Scan for the cell matching the given text and deliver its (x, y) coordinate at center. 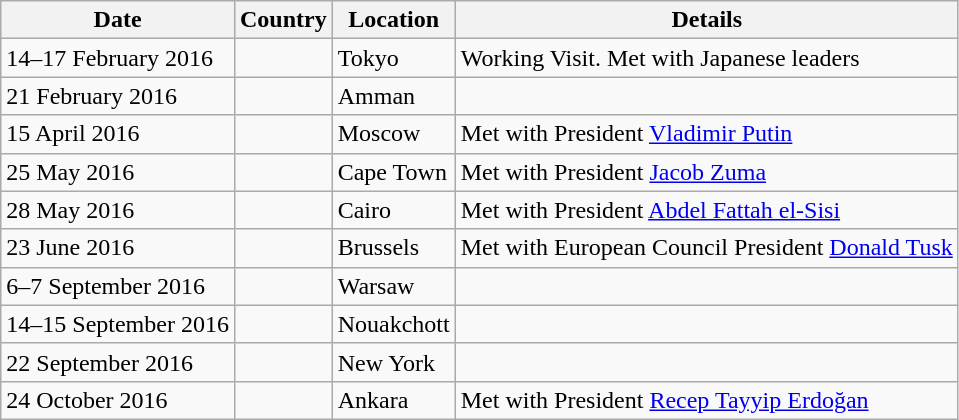
New York (394, 362)
Met with European Council President Donald Tusk (706, 248)
15 April 2016 (118, 134)
24 October 2016 (118, 400)
Met with President Vladimir Putin (706, 134)
Cape Town (394, 172)
Met with President Recep Tayyip Erdoğan (706, 400)
Date (118, 20)
Details (706, 20)
25 May 2016 (118, 172)
Brussels (394, 248)
Cairo (394, 210)
Moscow (394, 134)
Met with President Jacob Zuma (706, 172)
14–17 February 2016 (118, 58)
21 February 2016 (118, 96)
Warsaw (394, 286)
22 September 2016 (118, 362)
14–15 September 2016 (118, 324)
Amman (394, 96)
Working Visit. Met with Japanese leaders (706, 58)
Tokyo (394, 58)
Location (394, 20)
6–7 September 2016 (118, 286)
Nouakchott (394, 324)
Ankara (394, 400)
28 May 2016 (118, 210)
23 June 2016 (118, 248)
Country (283, 20)
Met with President Abdel Fattah el-Sisi (706, 210)
